Search for the cell housing the specified text and yield its (x, y) center coordinate. 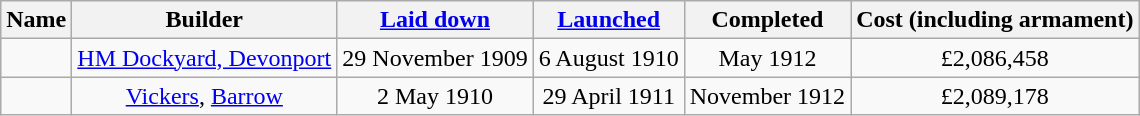
May 1912 (767, 58)
Cost (including armament) (995, 20)
Builder (204, 20)
2 May 1910 (435, 96)
£2,089,178 (995, 96)
Laid down (435, 20)
£2,086,458 (995, 58)
Launched (608, 20)
Name (36, 20)
29 April 1911 (608, 96)
29 November 1909 (435, 58)
Vickers, Barrow (204, 96)
HM Dockyard, Devonport (204, 58)
6 August 1910 (608, 58)
November 1912 (767, 96)
Completed (767, 20)
